Determine the (X, Y) coordinate at the center of the cell enclosing the given text.  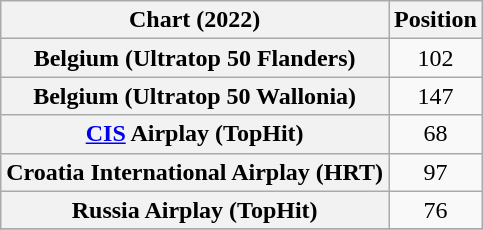
97 (436, 172)
Belgium (Ultratop 50 Flanders) (195, 58)
Belgium (Ultratop 50 Wallonia) (195, 96)
Chart (2022) (195, 20)
76 (436, 210)
CIS Airplay (TopHit) (195, 134)
102 (436, 58)
Croatia International Airplay (HRT) (195, 172)
68 (436, 134)
Position (436, 20)
Russia Airplay (TopHit) (195, 210)
147 (436, 96)
